Find where the given text appears and provide that cell's center as [X, Y] coordinate. 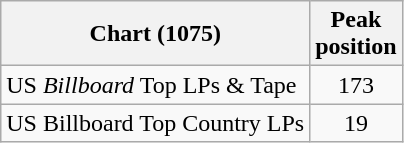
US Billboard Top Country LPs [156, 123]
173 [356, 85]
Peakposition [356, 34]
US Billboard Top LPs & Tape [156, 85]
Chart (1075) [156, 34]
19 [356, 123]
